Find where the given text appears and provide that cell's center as (x, y) coordinate. 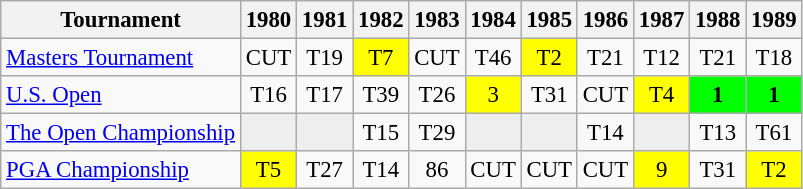
PGA Championship (121, 170)
1981 (325, 20)
Masters Tournament (121, 58)
9 (661, 170)
U.S. Open (121, 95)
1987 (661, 20)
T39 (381, 95)
1988 (718, 20)
3 (493, 95)
86 (437, 170)
T18 (774, 58)
T46 (493, 58)
T17 (325, 95)
1983 (437, 20)
T16 (268, 95)
1984 (493, 20)
1985 (549, 20)
The Open Championship (121, 133)
T26 (437, 95)
T12 (661, 58)
1989 (774, 20)
T5 (268, 170)
T27 (325, 170)
T19 (325, 58)
T7 (381, 58)
T13 (718, 133)
T15 (381, 133)
1980 (268, 20)
1982 (381, 20)
Tournament (121, 20)
1986 (605, 20)
T4 (661, 95)
T61 (774, 133)
T29 (437, 133)
